Capture the cell that displays the provided text and extract its (x, y) central coordinate. 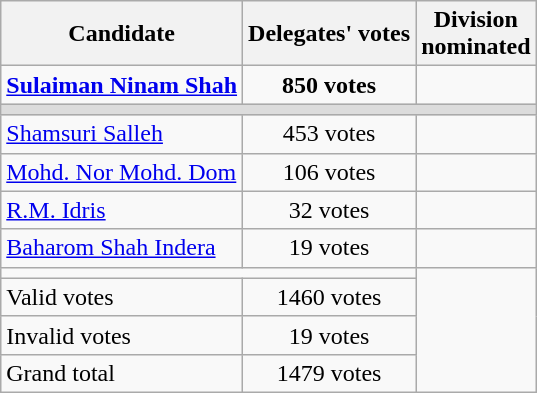
Invalid votes (122, 335)
Delegates' votes (330, 34)
Sulaiman Ninam Shah (122, 85)
R.M. Idris (122, 210)
Mohd. Nor Mohd. Dom (122, 172)
Candidate (122, 34)
Division nominated (476, 34)
106 votes (330, 172)
Shamsuri Salleh (122, 134)
32 votes (330, 210)
Valid votes (122, 297)
Baharom Shah Indera (122, 248)
453 votes (330, 134)
Grand total (122, 373)
850 votes (330, 85)
1479 votes (330, 373)
1460 votes (330, 297)
